From the cell containing the given text, extract its center point as (X, Y) coordinate. 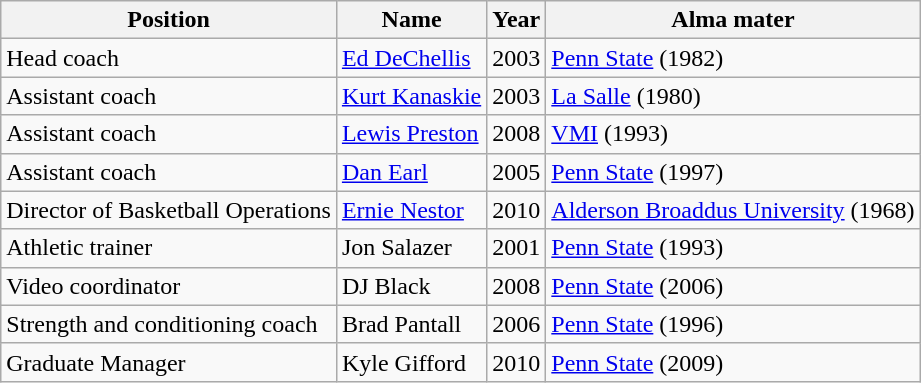
2006 (516, 324)
Penn State (2009) (733, 362)
Video coordinator (169, 286)
Athletic trainer (169, 248)
Head coach (169, 58)
2001 (516, 248)
Graduate Manager (169, 362)
Dan Earl (411, 172)
Alderson Broaddus University (1968) (733, 210)
2005 (516, 172)
Position (169, 20)
Penn State (1982) (733, 58)
Penn State (1996) (733, 324)
Brad Pantall (411, 324)
Strength and conditioning coach (169, 324)
Kyle Gifford (411, 362)
Penn State (1997) (733, 172)
La Salle (1980) (733, 96)
Director of Basketball Operations (169, 210)
DJ Black (411, 286)
Alma mater (733, 20)
Penn State (1993) (733, 248)
Penn State (2006) (733, 286)
Name (411, 20)
Jon Salazer (411, 248)
Kurt Kanaskie (411, 96)
Ed DeChellis (411, 58)
Ernie Nestor (411, 210)
Year (516, 20)
VMI (1993) (733, 134)
Lewis Preston (411, 134)
